Scan for the cell matching the given text and deliver its [x, y] coordinate at center. 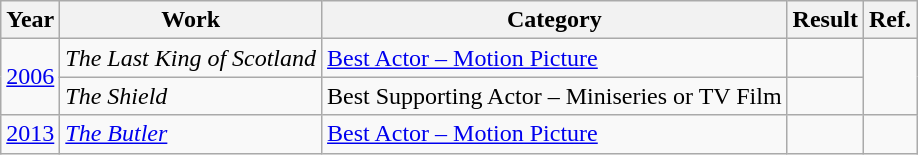
Result [825, 20]
The Butler [191, 134]
The Last King of Scotland [191, 58]
Best Supporting Actor – Miniseries or TV Film [555, 96]
Category [555, 20]
2006 [30, 77]
Year [30, 20]
2013 [30, 134]
Ref. [890, 20]
Work [191, 20]
The Shield [191, 96]
